Locate the cell with the specified text and output its [X, Y] center coordinate. 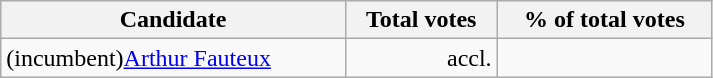
Total votes [421, 20]
accl. [421, 58]
Candidate [174, 20]
(incumbent)Arthur Fauteux [174, 58]
% of total votes [604, 20]
